From the cell containing the given text, extract its center point as [x, y] coordinate. 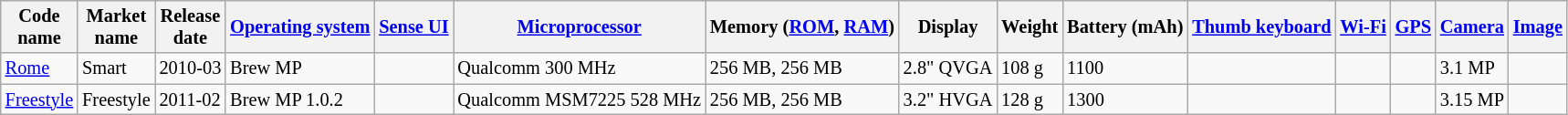
Brew MP 1.0.2 [299, 99]
3.15 MP [1472, 99]
Brew MP [299, 68]
2011-02 [191, 99]
Sense UI [413, 26]
2010-03 [191, 68]
1100 [1124, 68]
Smart [116, 68]
Rome [39, 68]
Qualcomm MSM7225 528 MHz [579, 99]
Qualcomm 300 MHz [579, 68]
2.8" QVGA [947, 68]
Weight [1030, 26]
Codename [39, 26]
Marketname [116, 26]
Thumb keyboard [1261, 26]
1300 [1124, 99]
128 g [1030, 99]
Image [1538, 26]
Battery (mAh) [1124, 26]
Memory (ROM, RAM) [802, 26]
Camera [1472, 26]
Display [947, 26]
108 g [1030, 68]
Releasedate [191, 26]
GPS [1413, 26]
3.1 MP [1472, 68]
Wi-Fi [1363, 26]
Microprocessor [579, 26]
3.2" HVGA [947, 99]
Operating system [299, 26]
